Search for the cell housing the specified text and yield its [X, Y] center coordinate. 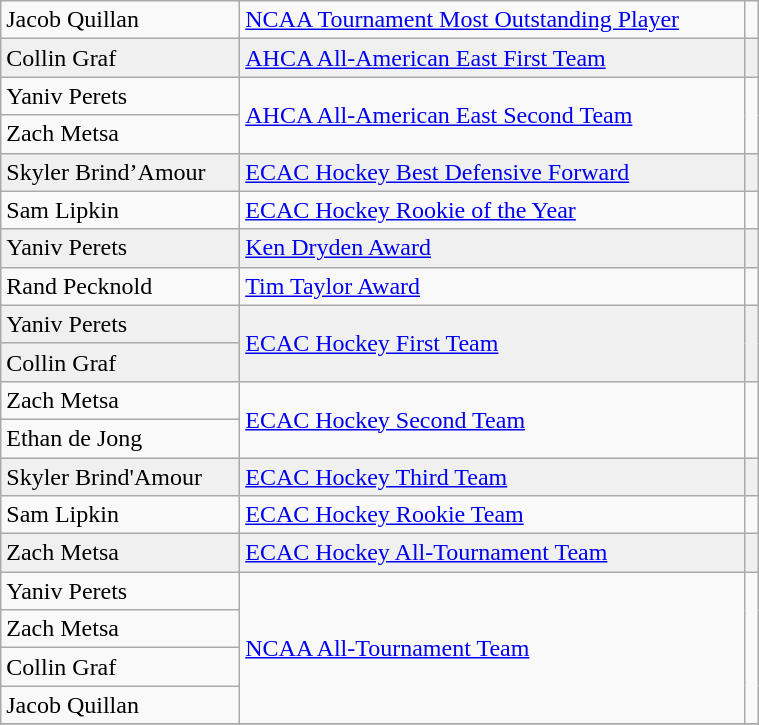
ECAC Hockey Rookie of the Year [492, 210]
NCAA All-Tournament Team [492, 648]
ECAC Hockey All-Tournament Team [492, 553]
Rand Pecknold [120, 286]
ECAC Hockey Third Team [492, 477]
Tim Taylor Award [492, 286]
ECAC Hockey Rookie Team [492, 515]
AHCA All-American East First Team [492, 58]
Skyler Brind’Amour [120, 172]
ECAC Hockey Second Team [492, 419]
NCAA Tournament Most Outstanding Player [492, 20]
Skyler Brind'Amour [120, 477]
ECAC Hockey Best Defensive Forward [492, 172]
Ken Dryden Award [492, 248]
AHCA All-American East Second Team [492, 115]
Ethan de Jong [120, 438]
ECAC Hockey First Team [492, 343]
